Provide the (X, Y) coordinate of the cell's center where the given text is located.  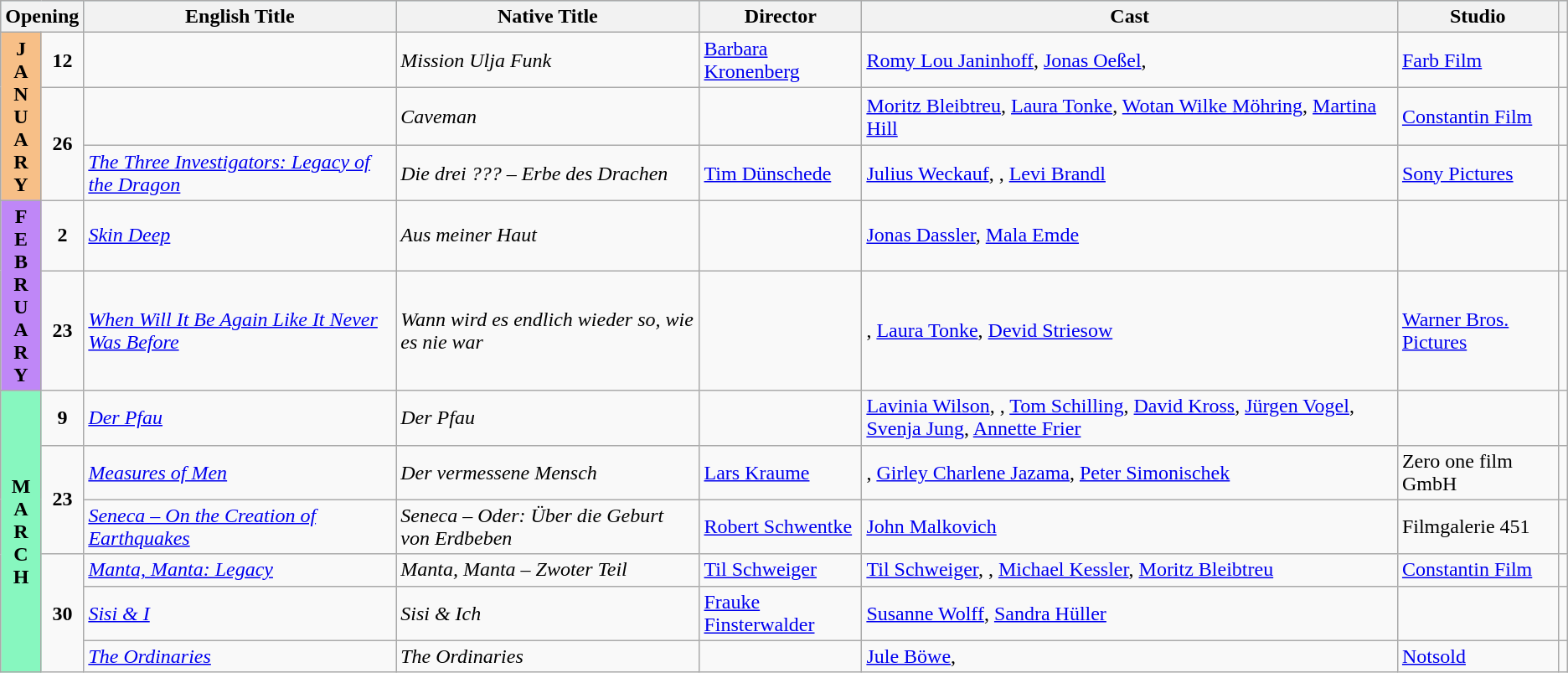
John Malkovich (1130, 526)
9 (62, 417)
Farb Film (1478, 60)
MARCH (22, 531)
26 (62, 144)
The Three Investigators: Legacy of the Dragon (240, 173)
2 (62, 236)
JANUARY (22, 116)
Director (781, 17)
Til Schweiger, , Michael Kessler, Moritz Bleibtreu (1130, 570)
Measures of Men (240, 473)
Lars Kraume (781, 473)
Der vermessene Mensch (548, 473)
Zero one film GmbH (1478, 473)
30 (62, 613)
Lavinia Wilson, , Tom Schilling, David Kross, Jürgen Vogel, Svenja Jung, Annette Frier (1130, 417)
Susanne Wolff, Sandra Hüller (1130, 613)
, Laura Tonke, Devid Striesow (1130, 330)
Jule Böwe, (1130, 656)
Barbara Kronenberg (781, 60)
Mission Ulja Funk (548, 60)
Seneca – Oder: Über die Geburt von Erdbeben (548, 526)
Wann wird es endlich wieder so, wie es nie war (548, 330)
Sisi & I (240, 613)
Cast (1130, 17)
Filmgalerie 451 (1478, 526)
Notsold (1478, 656)
Native Title (548, 17)
Caveman (548, 116)
Manta, Manta – Zwoter Teil (548, 570)
Sony Pictures (1478, 173)
Moritz Bleibtreu, Laura Tonke, Wotan Wilke Möhring, Martina Hill (1130, 116)
English Title (240, 17)
Skin Deep (240, 236)
Studio (1478, 17)
Die drei ??? – Erbe des Drachen (548, 173)
12 (62, 60)
Opening (42, 17)
, Girley Charlene Jazama, Peter Simonischek (1130, 473)
When Will It Be Again Like It Never Was Before (240, 330)
Robert Schwentke (781, 526)
Warner Bros. Pictures (1478, 330)
Jonas Dassler, Mala Emde (1130, 236)
Aus meiner Haut (548, 236)
Julius Weckauf, , Levi Brandl (1130, 173)
Til Schweiger (781, 570)
Romy Lou Janinhoff, Jonas Oeßel, (1130, 60)
Frauke Finsterwalder (781, 613)
Sisi & Ich (548, 613)
Tim Dünschede (781, 173)
Seneca – On the Creation of Earthquakes (240, 526)
Manta, Manta: Legacy (240, 570)
FEBRUARY (22, 295)
